Locate the cell with the specified text and output its [x, y] center coordinate. 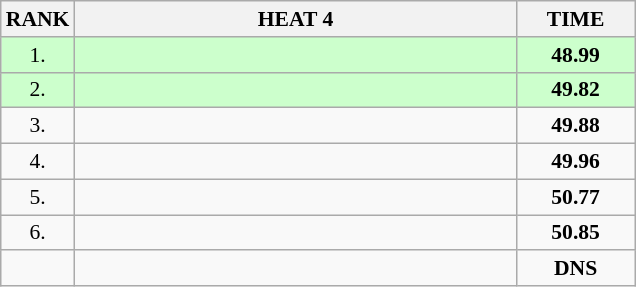
3. [38, 126]
48.99 [576, 55]
DNS [576, 269]
1. [38, 55]
4. [38, 162]
HEAT 4 [295, 19]
RANK [38, 19]
49.82 [576, 90]
2. [38, 90]
5. [38, 197]
50.85 [576, 233]
49.96 [576, 162]
49.88 [576, 126]
6. [38, 233]
50.77 [576, 197]
TIME [576, 19]
